Pinpoint the cell where the given text exists, returning its [X, Y] midpoint coordinate. 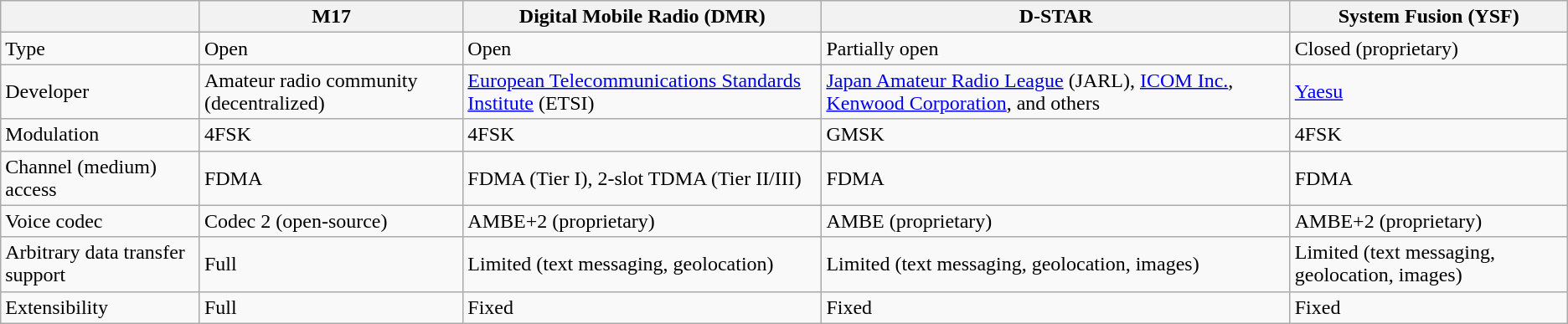
Developer [101, 92]
Channel (medium) access [101, 177]
Amateur radio community (decentralized) [331, 92]
Closed (proprietary) [1429, 49]
M17 [331, 17]
Arbitrary data transfer support [101, 265]
European Telecommunications Standards Institute (ETSI) [642, 92]
System Fusion (YSF) [1429, 17]
FDMA (Tier I), 2-slot TDMA (Tier II/III) [642, 177]
Partially open [1055, 49]
Type [101, 49]
AMBE (proprietary) [1055, 221]
Yaesu [1429, 92]
Codec 2 (open-source) [331, 221]
Voice codec [101, 221]
Japan Amateur Radio League (JARL), ICOM Inc., Kenwood Corporation, and others [1055, 92]
D-STAR [1055, 17]
Modulation [101, 135]
Digital Mobile Radio (DMR) [642, 17]
Extensibility [101, 307]
Limited (text messaging, geolocation) [642, 265]
GMSK [1055, 135]
